Return (X, Y) of the center of cell containing provided text 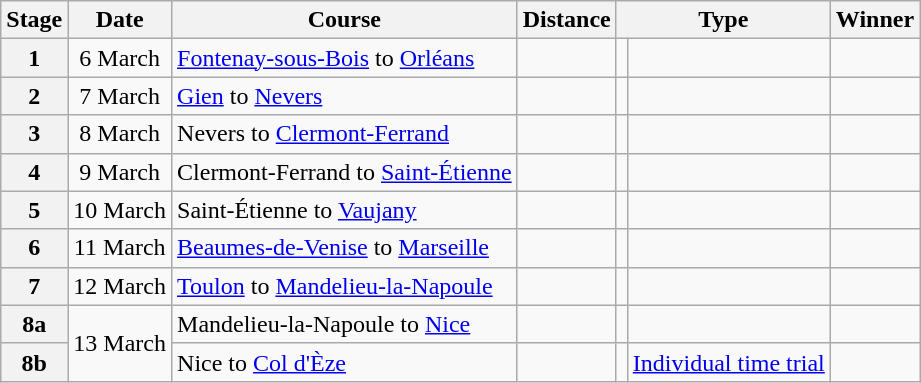
8b (34, 362)
8a (34, 324)
Nice to Col d'Èze (345, 362)
Fontenay-sous-Bois to Orléans (345, 58)
10 March (120, 210)
Winner (874, 20)
Saint-Étienne to Vaujany (345, 210)
Clermont-Ferrand to Saint-Étienne (345, 172)
Course (345, 20)
7 (34, 286)
9 March (120, 172)
13 March (120, 343)
3 (34, 134)
Distance (566, 20)
12 March (120, 286)
Gien to Nevers (345, 96)
Stage (34, 20)
8 March (120, 134)
Date (120, 20)
Type (723, 20)
5 (34, 210)
2 (34, 96)
Individual time trial (728, 362)
11 March (120, 248)
6 March (120, 58)
4 (34, 172)
Toulon to Mandelieu-la-Napoule (345, 286)
Mandelieu-la-Napoule to Nice (345, 324)
Nevers to Clermont-Ferrand (345, 134)
7 March (120, 96)
6 (34, 248)
Beaumes-de-Venise to Marseille (345, 248)
1 (34, 58)
